Return [X, Y] of the center of cell containing provided text 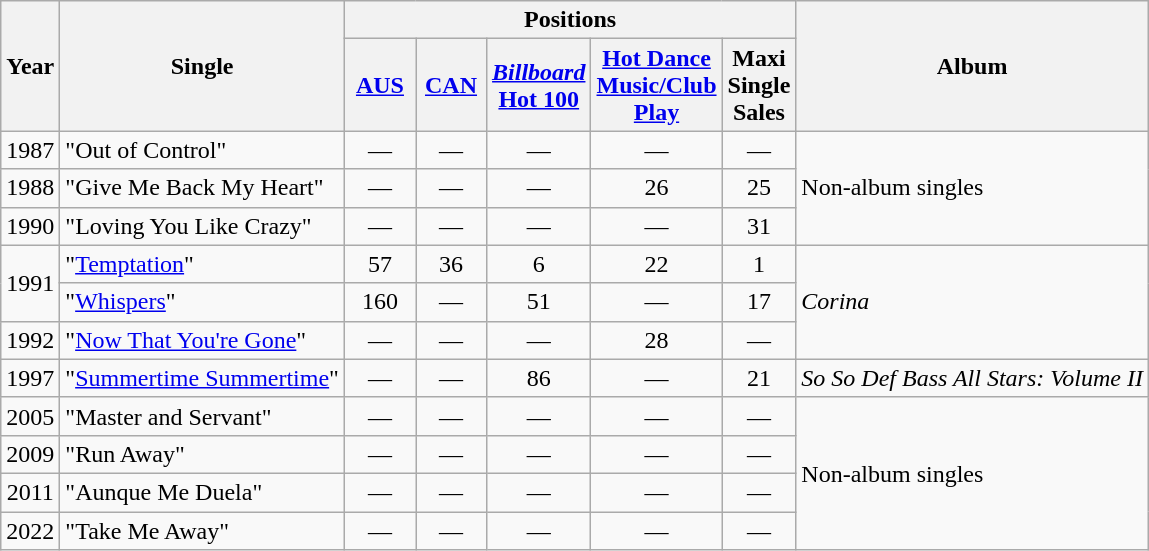
Positions [570, 20]
Year [30, 66]
1992 [30, 340]
1990 [30, 226]
Album [972, 66]
1988 [30, 188]
1991 [30, 283]
Billboard Hot 100 [539, 85]
CAN [452, 85]
"Whispers" [202, 302]
1997 [30, 378]
Single [202, 66]
57 [380, 264]
Maxi Single Sales [759, 85]
160 [380, 302]
51 [539, 302]
17 [759, 302]
"Loving You Like Crazy" [202, 226]
2005 [30, 416]
Hot Dance Music/Club Play [656, 85]
"Master and Servant" [202, 416]
AUS [380, 85]
6 [539, 264]
2011 [30, 492]
86 [539, 378]
"Temptation" [202, 264]
1 [759, 264]
26 [656, 188]
28 [656, 340]
2022 [30, 531]
"Aunque Me Duela" [202, 492]
So So Def Bass All Stars: Volume II [972, 378]
"Take Me Away" [202, 531]
"Out of Control" [202, 150]
"Run Away" [202, 454]
22 [656, 264]
1987 [30, 150]
25 [759, 188]
31 [759, 226]
2009 [30, 454]
"Now That You're Gone" [202, 340]
21 [759, 378]
Corina [972, 302]
36 [452, 264]
"Summertime Summertime" [202, 378]
"Give Me Back My Heart" [202, 188]
